Output the (x, y) coordinate of the center of the cell containing the given text.  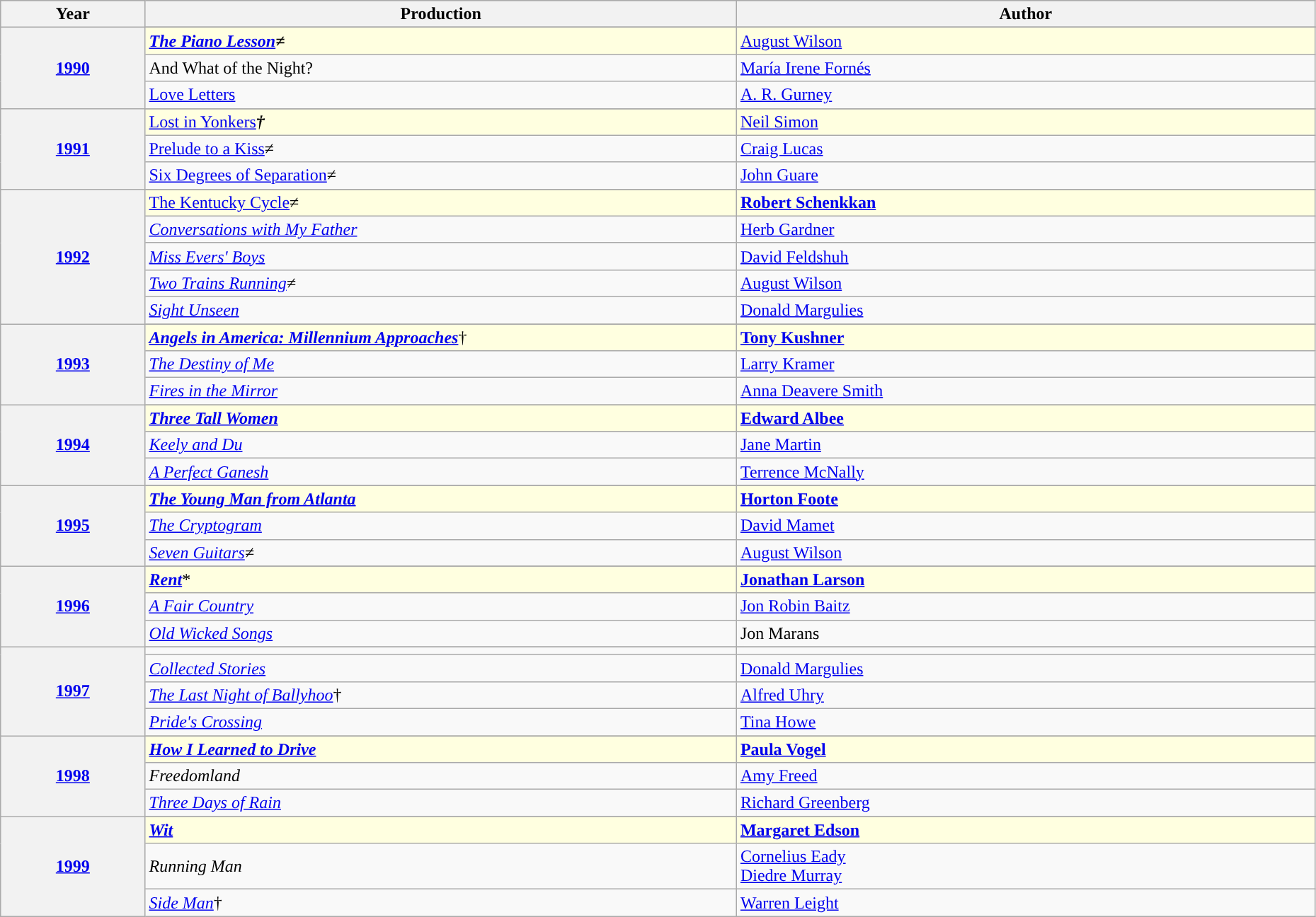
Anna Deavere Smith (1025, 391)
Robert Schenkkan (1025, 202)
Running Man (440, 866)
Side Man† (440, 903)
Craig Lucas (1025, 149)
Jonathan Larson (1025, 579)
How I Learned to Drive (440, 749)
1998 (73, 776)
Herb Gardner (1025, 229)
Six Degrees of Separation≠ (440, 175)
And What of the Night? (440, 68)
Terrence McNally (1025, 472)
1992 (73, 256)
Keely and Du (440, 445)
Two Trains Running≠ (440, 283)
A Fair Country (440, 606)
1997 (73, 691)
Warren Leight (1025, 903)
Jane Martin (1025, 445)
John Guare (1025, 175)
Year (73, 14)
Jon Marans (1025, 633)
David Mamet (1025, 526)
Production (440, 14)
Collected Stories (440, 668)
Tony Kushner (1025, 338)
Freedomland (440, 776)
1994 (73, 445)
Tina Howe (1025, 722)
1991 (73, 149)
A. R. Gurney (1025, 95)
Miss Evers' Boys (440, 256)
Paula Vogel (1025, 749)
Conversations with My Father (440, 229)
Horton Foote (1025, 499)
1993 (73, 364)
David Feldshuh (1025, 256)
1990 (73, 68)
Lost in Yonkers† (440, 122)
The Last Night of Ballyhoo† (440, 695)
Three Tall Women (440, 418)
The Piano Lesson≠ (440, 41)
A Perfect Ganesh (440, 472)
Love Letters (440, 95)
Margaret Edson (1025, 830)
María Irene Fornés (1025, 68)
1995 (73, 526)
Sight Unseen (440, 310)
Jon Robin Baitz (1025, 606)
Amy Freed (1025, 776)
Pride's Crossing (440, 722)
Three Days of Rain (440, 803)
Rent* (440, 579)
Larry Kramer (1025, 364)
Neil Simon (1025, 122)
Wit (440, 830)
Old Wicked Songs (440, 633)
Edward Albee (1025, 418)
Cornelius Eady Diedre Murray (1025, 866)
The Kentucky Cycle≠ (440, 202)
The Young Man from Atlanta (440, 499)
The Cryptogram (440, 526)
Richard Greenberg (1025, 803)
The Destiny of Me (440, 364)
1999 (73, 866)
Prelude to a Kiss≠ (440, 149)
Alfred Uhry (1025, 695)
Fires in the Mirror (440, 391)
Seven Guitars≠ (440, 553)
Author (1025, 14)
Angels in America: Millennium Approaches† (440, 338)
1996 (73, 606)
